Find where the given text appears and provide that cell's center as (x, y) coordinate. 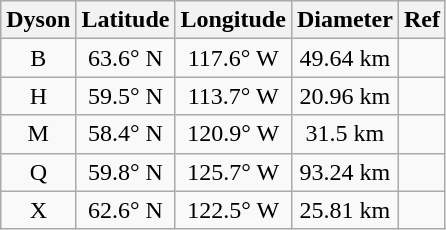
113.7° W (233, 96)
25.81 km (344, 210)
Ref (422, 20)
59.8° N (126, 172)
Q (38, 172)
Dyson (38, 20)
93.24 km (344, 172)
63.6° N (126, 58)
125.7° W (233, 172)
62.6° N (126, 210)
X (38, 210)
20.96 km (344, 96)
Longitude (233, 20)
58.4° N (126, 134)
120.9° W (233, 134)
B (38, 58)
122.5° W (233, 210)
59.5° N (126, 96)
M (38, 134)
Latitude (126, 20)
Diameter (344, 20)
117.6° W (233, 58)
H (38, 96)
31.5 km (344, 134)
49.64 km (344, 58)
